Provide the (x, y) coordinate of the cell's center where the given text is located.  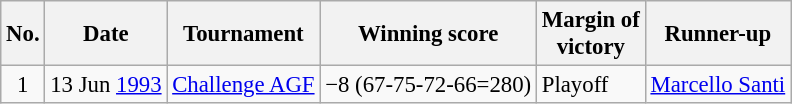
Winning score (428, 34)
Challenge AGF (244, 85)
−8 (67-75-72-66=280) (428, 85)
13 Jun 1993 (106, 85)
Playoff (590, 85)
1 (23, 85)
Runner-up (718, 34)
Margin ofvictory (590, 34)
Date (106, 34)
Marcello Santi (718, 85)
No. (23, 34)
Tournament (244, 34)
